Locate the cell with the specified text and output its (x, y) center coordinate. 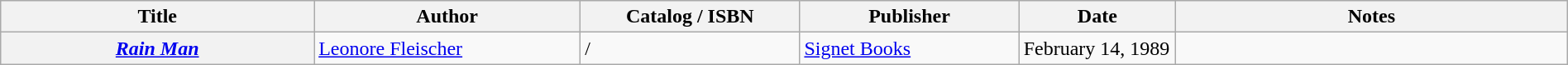
Title (157, 17)
Author (447, 17)
Catalog / ISBN (690, 17)
February 14, 1989 (1097, 48)
Notes (1372, 17)
Rain Man (157, 48)
/ (690, 48)
Date (1097, 17)
Leonore Fleischer (447, 48)
Publisher (910, 17)
Signet Books (910, 48)
